Identify which cell holds the provided text, then report its (x, y) central coordinate. 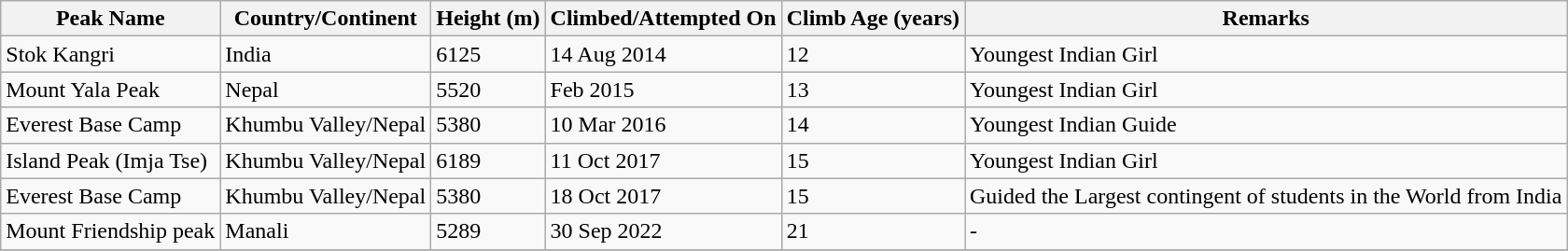
Nepal (326, 90)
Youngest Indian Guide (1266, 125)
21 (873, 231)
Climb Age (years) (873, 19)
5289 (488, 231)
Mount Friendship peak (110, 231)
Climbed/Attempted On (663, 19)
18 Oct 2017 (663, 196)
6189 (488, 160)
13 (873, 90)
5520 (488, 90)
14 Aug 2014 (663, 54)
Manali (326, 231)
Peak Name (110, 19)
- (1266, 231)
30 Sep 2022 (663, 231)
11 Oct 2017 (663, 160)
Country/Continent (326, 19)
14 (873, 125)
Stok Kangri (110, 54)
India (326, 54)
Island Peak (Imja Tse) (110, 160)
10 Mar 2016 (663, 125)
Height (m) (488, 19)
6125 (488, 54)
Remarks (1266, 19)
12 (873, 54)
Guided the Largest contingent of students in the World from India (1266, 196)
Mount Yala Peak (110, 90)
Feb 2015 (663, 90)
